Provide the (X, Y) coordinate of the cell's center where the given text is located.  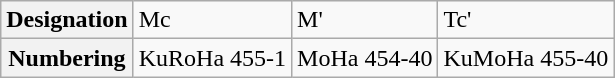
KuMoHa 455-40 (526, 58)
KuRoHa 455-1 (212, 58)
Designation (67, 20)
M' (365, 20)
Mc (212, 20)
MoHa 454-40 (365, 58)
Numbering (67, 58)
Tc' (526, 20)
